Return the [X, Y] coordinate for the center point of the cell that contains the specified text.  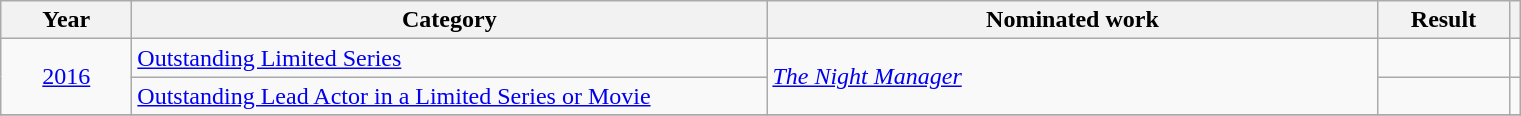
Outstanding Lead Actor in a Limited Series or Movie [450, 96]
Year [66, 20]
2016 [66, 77]
Outstanding Limited Series [450, 58]
The Night Manager [1072, 77]
Category [450, 20]
Result [1444, 20]
Nominated work [1072, 20]
